Capture the cell that displays the provided text and extract its (X, Y) central coordinate. 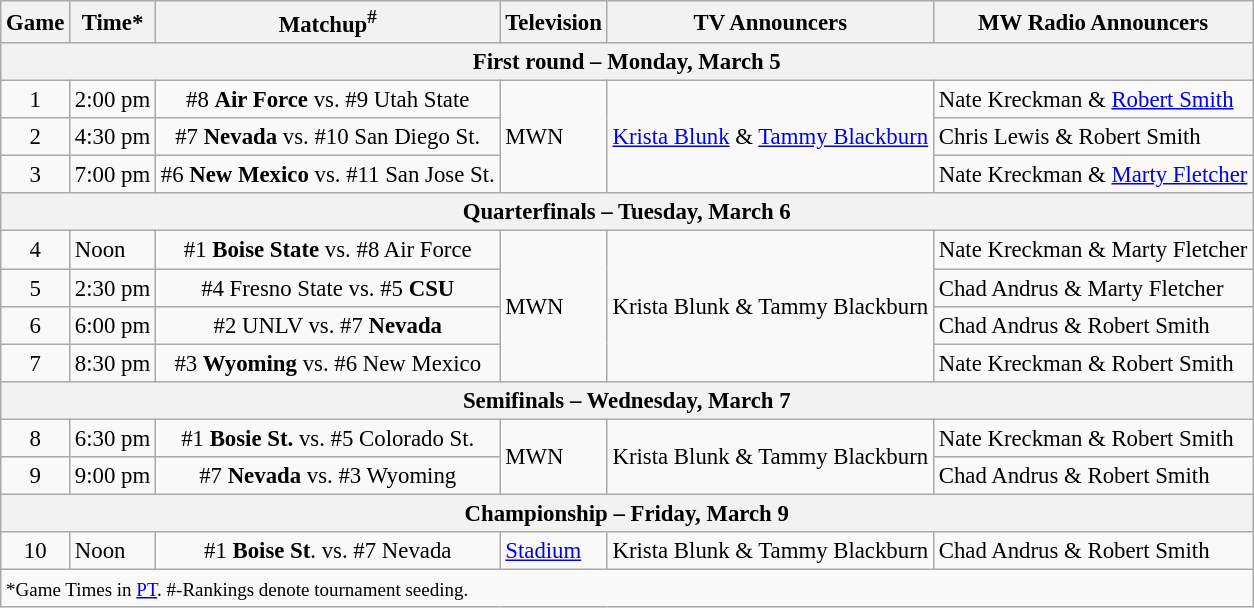
#7 Nevada vs. #3 Wyoming (327, 476)
6:00 pm (113, 325)
#4 Fresno State vs. #5 CSU (327, 288)
#8 Air Force vs. #9 Utah State (327, 100)
Matchup# (327, 22)
Semifinals – Wednesday, March 7 (627, 400)
1 (36, 100)
8 (36, 438)
#1 Boise State vs. #8 Air Force (327, 250)
Chad Andrus & Marty Fletcher (1092, 288)
7:00 pm (113, 175)
5 (36, 288)
Championship – Friday, March 9 (627, 513)
#3 Wyoming vs. #6 New Mexico (327, 363)
6:30 pm (113, 438)
First round – Monday, March 5 (627, 62)
#1 Bosie St. vs. #5 Colorado St. (327, 438)
Time* (113, 22)
TV Announcers (770, 22)
3 (36, 175)
10 (36, 551)
2:00 pm (113, 100)
9 (36, 476)
Television (554, 22)
*Game Times in PT. #-Rankings denote tournament seeding. (627, 588)
9:00 pm (113, 476)
2:30 pm (113, 288)
8:30 pm (113, 363)
Chris Lewis & Robert Smith (1092, 137)
Stadium (554, 551)
MW Radio Announcers (1092, 22)
4:30 pm (113, 137)
2 (36, 137)
#6 New Mexico vs. #11 San Jose St. (327, 175)
6 (36, 325)
#2 UNLV vs. #7 Nevada (327, 325)
Game (36, 22)
#7 Nevada vs. #10 San Diego St. (327, 137)
#1 Boise St. vs. #7 Nevada (327, 551)
Quarterfinals – Tuesday, March 6 (627, 213)
7 (36, 363)
4 (36, 250)
